Locate the cell with the specified text and output its [x, y] center coordinate. 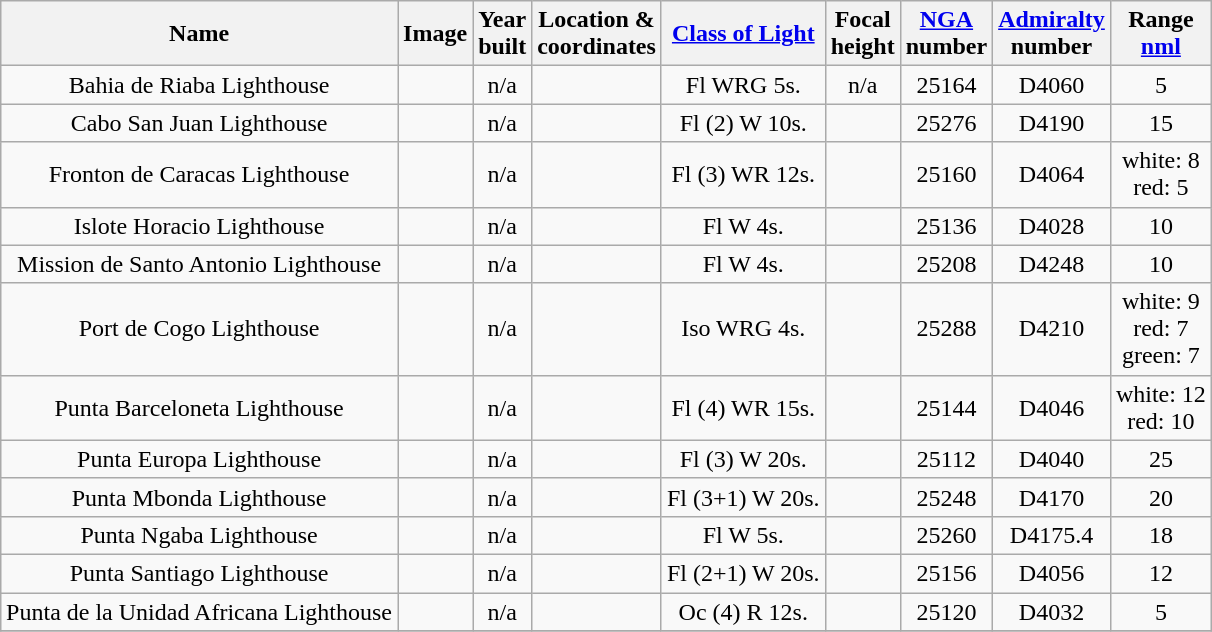
Punta Barceloneta Lighthouse [200, 408]
D4028 [1052, 226]
D4040 [1052, 459]
white: 12red: 10 [1160, 408]
Cabo San Juan Lighthouse [200, 123]
Fl WRG 5s. [743, 85]
Fl (2) W 10s. [743, 123]
20 [1160, 497]
D4248 [1052, 264]
Yearbuilt [502, 34]
Fronton de Caracas Lighthouse [200, 174]
D4060 [1052, 85]
Admiraltynumber [1052, 34]
Location & coordinates [597, 34]
25288 [946, 329]
Fl W 5s. [743, 535]
Fl (4) WR 15s. [743, 408]
white: 9red: 7green: 7 [1160, 329]
Mission de Santo Antonio Lighthouse [200, 264]
white: 8red: 5 [1160, 174]
Punta Santiago Lighthouse [200, 573]
25 [1160, 459]
25156 [946, 573]
Punta de la Unidad Africana Lighthouse [200, 611]
Fl (3+1) W 20s. [743, 497]
Oc (4) R 12s. [743, 611]
Islote Horacio Lighthouse [200, 226]
25260 [946, 535]
Iso WRG 4s. [743, 329]
25160 [946, 174]
Punta Europa Lighthouse [200, 459]
25164 [946, 85]
25208 [946, 264]
D4175.4 [1052, 535]
25120 [946, 611]
Fl (3) W 20s. [743, 459]
Punta Ngaba Lighthouse [200, 535]
D4056 [1052, 573]
D4190 [1052, 123]
Image [436, 34]
15 [1160, 123]
NGAnumber [946, 34]
Punta Mbonda Lighthouse [200, 497]
25136 [946, 226]
25144 [946, 408]
D4170 [1052, 497]
12 [1160, 573]
D4064 [1052, 174]
Fl (2+1) W 20s. [743, 573]
Bahia de Riaba Lighthouse [200, 85]
Focalheight [862, 34]
Fl (3) WR 12s. [743, 174]
25248 [946, 497]
Port de Cogo Lighthouse [200, 329]
25112 [946, 459]
Name [200, 34]
D4032 [1052, 611]
D4046 [1052, 408]
25276 [946, 123]
18 [1160, 535]
Rangenml [1160, 34]
Class of Light [743, 34]
D4210 [1052, 329]
